Return the (X, Y) coordinate for the center point of the cell that contains the specified text.  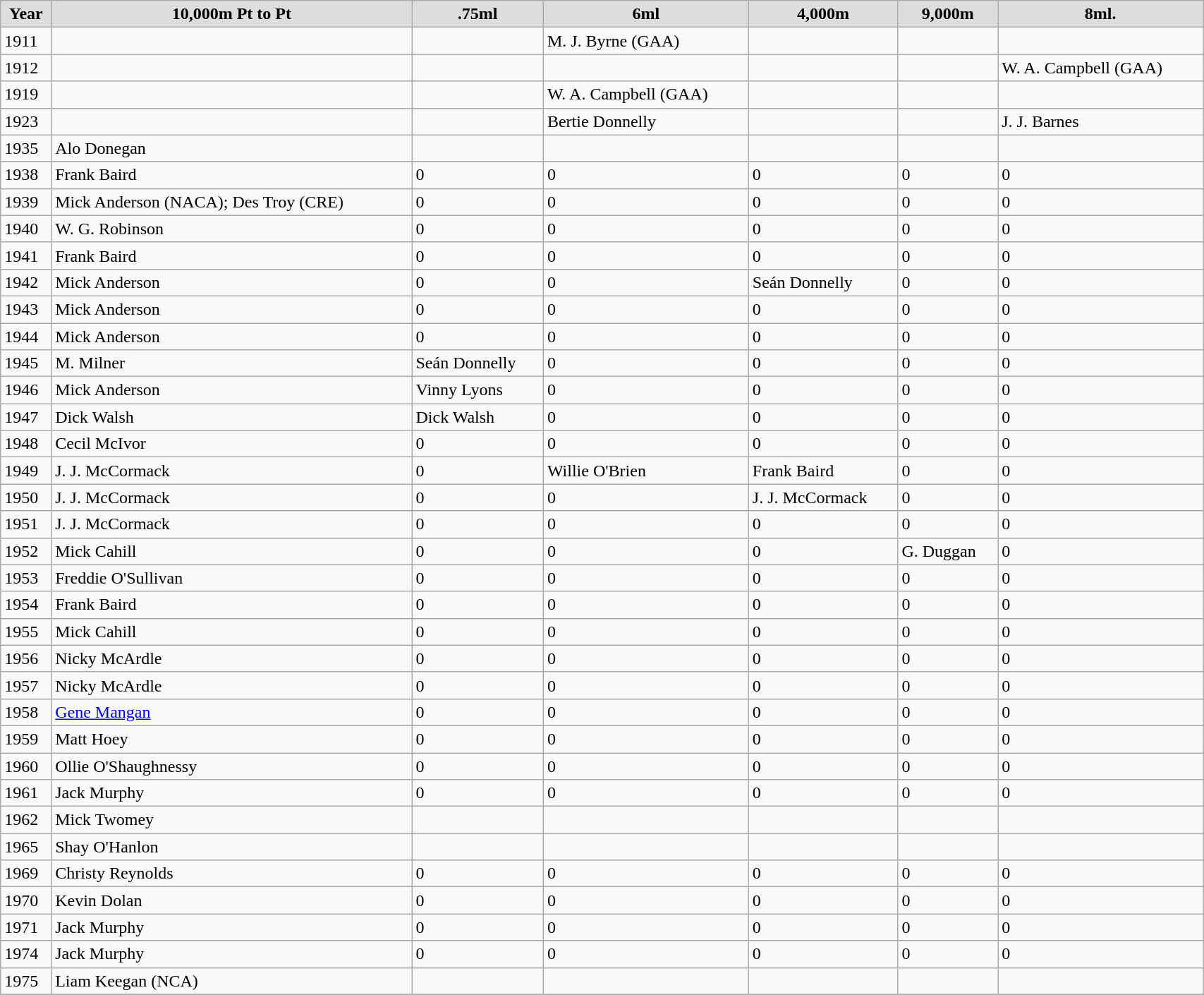
1919 (26, 95)
1952 (26, 551)
1941 (26, 255)
1959 (26, 739)
Willie O'Brien (646, 471)
1944 (26, 337)
Alo Donegan (231, 148)
Ollie O'Shaughnessy (231, 766)
W. G. Robinson (231, 229)
Freddie O'Sullivan (231, 578)
G. Duggan (948, 551)
1965 (26, 847)
Christy Reynolds (231, 874)
M. J. Byrne (GAA) (646, 41)
1923 (26, 121)
Gene Mangan (231, 712)
1955 (26, 632)
1958 (26, 712)
1951 (26, 524)
1960 (26, 766)
Year (26, 14)
1935 (26, 148)
1949 (26, 471)
1954 (26, 605)
8ml. (1100, 14)
1948 (26, 444)
4,000m (823, 14)
1956 (26, 658)
Cecil McIvor (231, 444)
J. J. Barnes (1100, 121)
1940 (26, 229)
1946 (26, 390)
1974 (26, 954)
1938 (26, 175)
1962 (26, 820)
Shay O'Hanlon (231, 847)
1943 (26, 309)
1969 (26, 874)
Bertie Donnelly (646, 121)
.75ml (478, 14)
1947 (26, 417)
10,000m Pt to Pt (231, 14)
1957 (26, 685)
1961 (26, 793)
Kevin Dolan (231, 900)
1945 (26, 363)
6ml (646, 14)
9,000m (948, 14)
1912 (26, 68)
Liam Keegan (NCA) (231, 981)
1953 (26, 578)
1911 (26, 41)
Matt Hoey (231, 739)
M. Milner (231, 363)
Mick Twomey (231, 820)
Mick Anderson (NACA); Des Troy (CRE) (231, 202)
1939 (26, 202)
Vinny Lyons (478, 390)
1970 (26, 900)
1971 (26, 927)
1975 (26, 981)
1950 (26, 497)
1942 (26, 282)
